Return [x, y] of the center of cell containing provided text 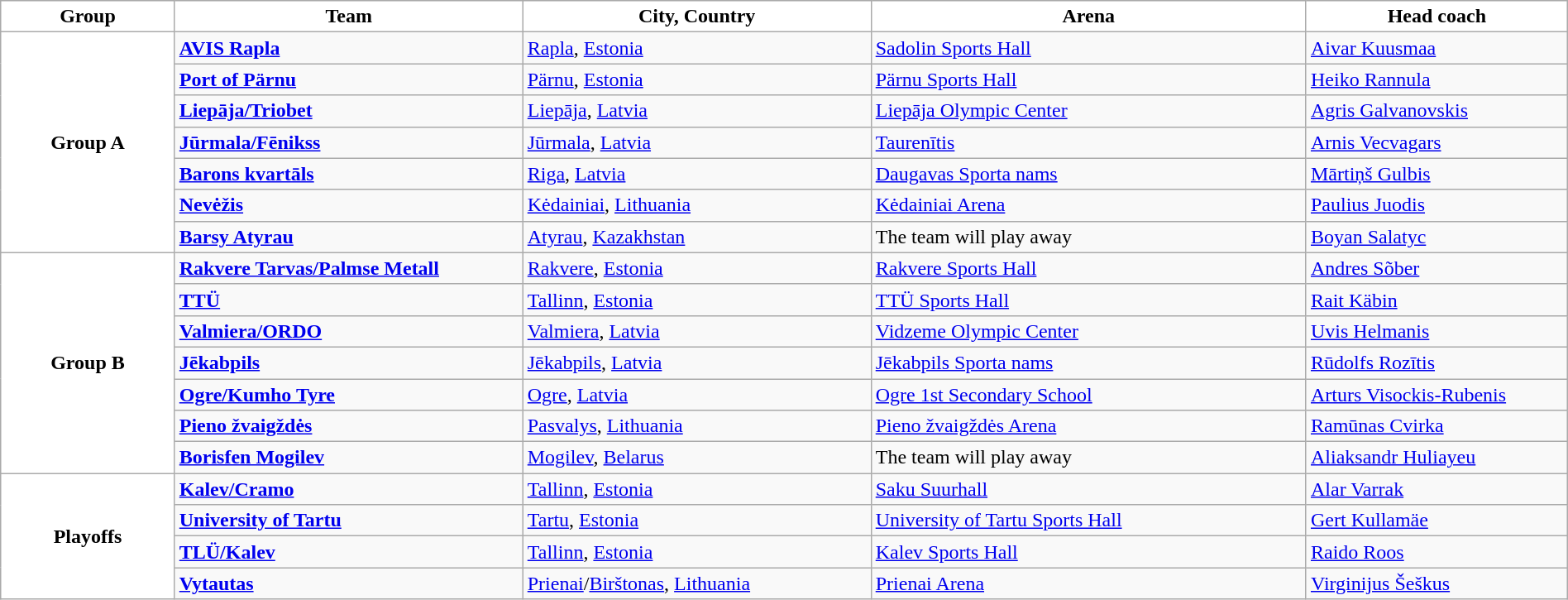
Arturs Visockis-Rubenis [1437, 395]
Mogilev, Belarus [696, 458]
Pieno žvaigždės Arena [1088, 426]
Jēkabpils [349, 362]
Jūrmala, Latvia [696, 142]
TTÜ [349, 300]
Jēkabpils, Latvia [696, 362]
Boyan Salatyc [1437, 237]
Liepāja Olympic Center [1088, 111]
Atyrau, Kazakhstan [696, 237]
Playoffs [88, 536]
Ogre, Latvia [696, 395]
Barons kvartāls [349, 174]
City, Country [696, 17]
Vytautas [349, 583]
Arnis Vecvagars [1437, 142]
Agris Galvanovskis [1437, 111]
Kėdainiai Arena [1088, 205]
University of Tartu Sports Hall [1088, 521]
Aivar Kuusmaa [1437, 48]
Virginijus Šeškus [1437, 583]
Port of Pärnu [349, 79]
Jēkabpils Sporta nams [1088, 362]
Kalev Sports Hall [1088, 552]
TTÜ Sports Hall [1088, 300]
Daugavas Sporta nams [1088, 174]
Paulius Juodis [1437, 205]
Borisfen Mogilev [349, 458]
Valmiera/ORDO [349, 331]
Saku Suurhall [1088, 489]
Barsy Atyrau [349, 237]
Uvis Helmanis [1437, 331]
AVIS Rapla [349, 48]
Group [88, 17]
Alar Varrak [1437, 489]
Gert Kullamäe [1437, 521]
Team [349, 17]
Rakvere Sports Hall [1088, 268]
Vidzeme Olympic Center [1088, 331]
Arena [1088, 17]
Kalev/Cramo [349, 489]
Jūrmala/Fēnikss [349, 142]
Riga, Latvia [696, 174]
Tartu, Estonia [696, 521]
Aliaksandr Huliayeu [1437, 458]
Group B [88, 362]
Nevėžis [349, 205]
Rūdolfs Rozītis [1437, 362]
Group A [88, 142]
Raido Roos [1437, 552]
Ramūnas Cvirka [1437, 426]
Prienai Arena [1088, 583]
Pasvalys, Lithuania [696, 426]
Ogre 1st Secondary School [1088, 395]
Pieno žvaigždės [349, 426]
Rapla, Estonia [696, 48]
Ogre/Kumho Tyre [349, 395]
Liepāja, Latvia [696, 111]
Mārtiņš Gulbis [1437, 174]
Head coach [1437, 17]
Heiko Rannula [1437, 79]
Taurenītis [1088, 142]
Sadolin Sports Hall [1088, 48]
Prienai/Birštonas, Lithuania [696, 583]
Valmiera, Latvia [696, 331]
Pärnu, Estonia [696, 79]
Andres Sõber [1437, 268]
University of Tartu [349, 521]
Rakvere, Estonia [696, 268]
Rakvere Tarvas/Palmse Metall [349, 268]
Rait Käbin [1437, 300]
Liepāja/Triobet [349, 111]
Kėdainiai, Lithuania [696, 205]
TLÜ/Kalev [349, 552]
Pärnu Sports Hall [1088, 79]
